Return (x, y) of the center of cell containing provided text 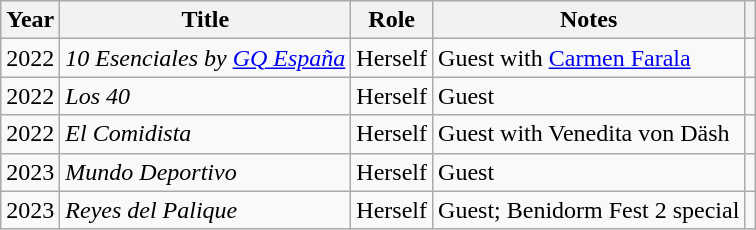
Guest with Carmen Farala (589, 58)
Reyes del Palique (206, 210)
10 Esenciales by GQ España (206, 58)
Role (392, 20)
Guest; Benidorm Fest 2 special (589, 210)
Los 40 (206, 96)
Title (206, 20)
Year (30, 20)
Guest with Venedita von Däsh (589, 134)
El Comidista (206, 134)
Mundo Deportivo (206, 172)
Notes (589, 20)
